Provide the (x, y) coordinate of the cell's center where the given text is located.  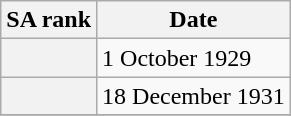
1 October 1929 (194, 58)
18 December 1931 (194, 96)
Date (194, 20)
SA rank (49, 20)
